Return (x, y) of the center of cell containing provided text 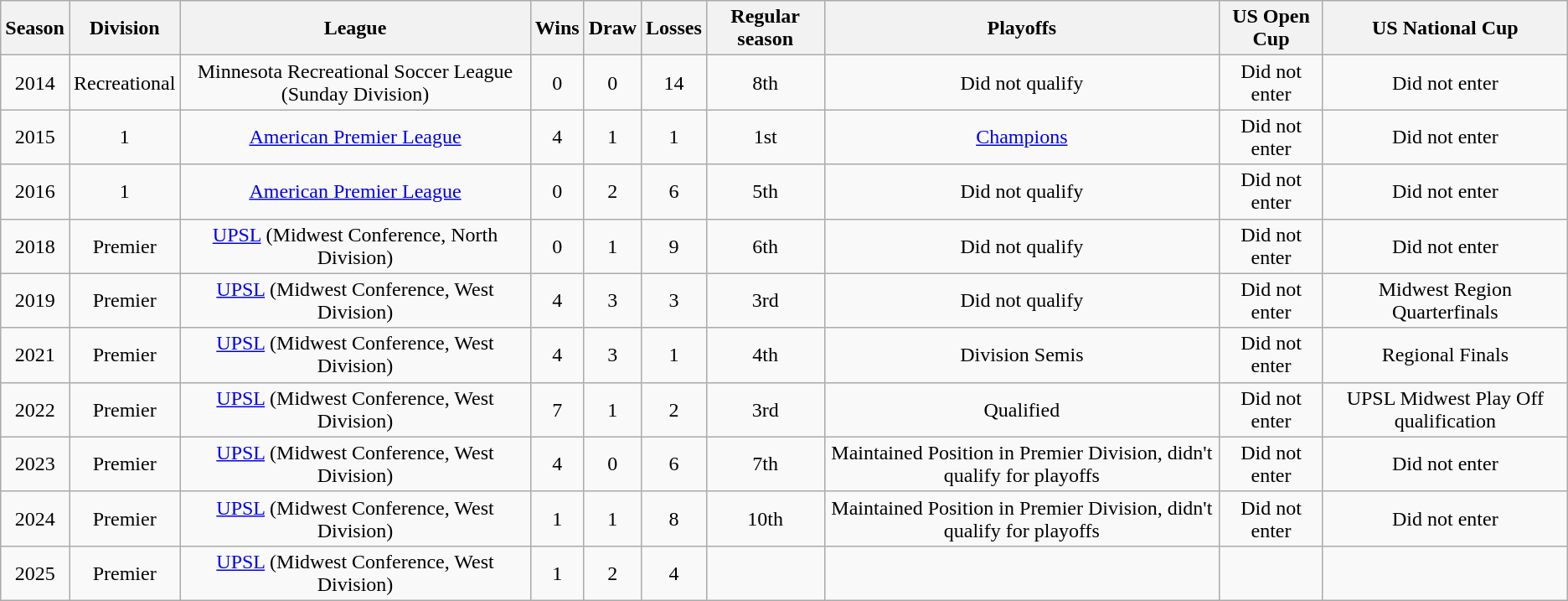
2024 (35, 518)
2014 (35, 82)
League (355, 28)
Season (35, 28)
2016 (35, 191)
Minnesota Recreational Soccer League (Sunday Division) (355, 82)
2025 (35, 573)
US National Cup (1445, 28)
Regional Finals (1445, 355)
Regular season (766, 28)
UPSL Midwest Play Off qualification (1445, 409)
Division Semis (1022, 355)
5th (766, 191)
Champions (1022, 137)
7 (557, 409)
Midwest Region Quarterfinals (1445, 300)
6th (766, 246)
7th (766, 464)
Recreational (124, 82)
8 (674, 518)
Losses (674, 28)
US Open Cup (1271, 28)
8th (766, 82)
2021 (35, 355)
Division (124, 28)
9 (674, 246)
2018 (35, 246)
Playoffs (1022, 28)
14 (674, 82)
2019 (35, 300)
2023 (35, 464)
UPSL (Midwest Conference, North Division) (355, 246)
2015 (35, 137)
Draw (612, 28)
Qualified (1022, 409)
10th (766, 518)
2022 (35, 409)
1st (766, 137)
Wins (557, 28)
4th (766, 355)
